Capture the cell that displays the provided text and extract its (x, y) central coordinate. 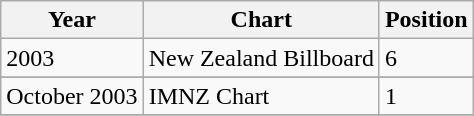
October 2003 (72, 96)
New Zealand Billboard (261, 58)
IMNZ Chart (261, 96)
6 (426, 58)
Position (426, 20)
Chart (261, 20)
2003 (72, 58)
Year (72, 20)
1 (426, 96)
